Detect which cell encompasses the target text, then output its [X, Y] center coordinate. 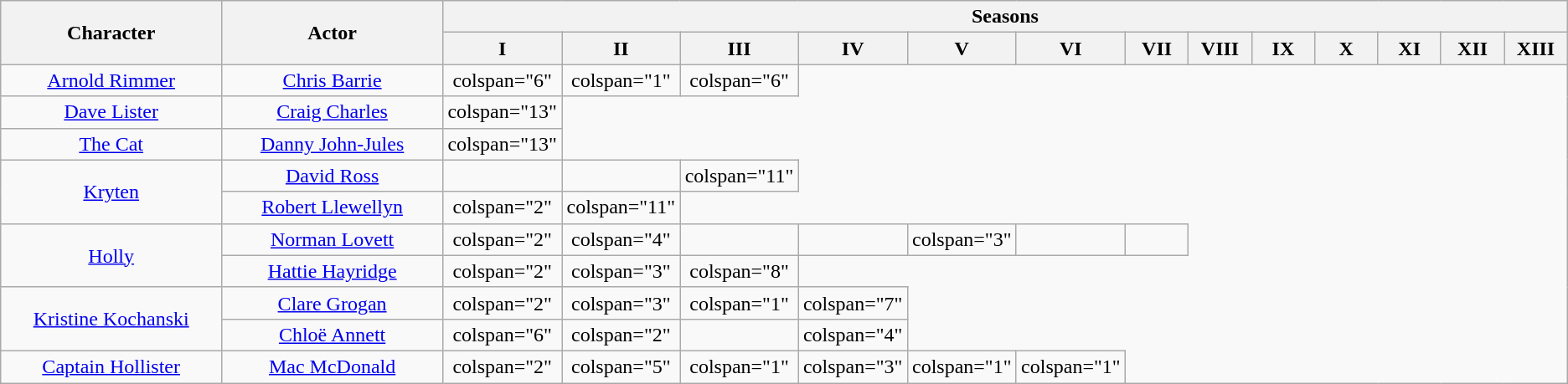
Captain Hollister [111, 366]
II [622, 49]
XIII [1536, 49]
Arnold Rimmer [111, 80]
XI [1409, 49]
Craig Charles [333, 112]
Dave Lister [111, 112]
Seasons [1005, 17]
The Cat [111, 144]
David Ross [333, 176]
VI [1070, 49]
IX [1283, 49]
VII [1156, 49]
Mac McDonald [333, 366]
Character [111, 33]
Chloë Annett [333, 335]
V [962, 49]
I [503, 49]
colspan="7" [853, 303]
Chris Barrie [333, 80]
VIII [1220, 49]
Kristine Kochanski [111, 319]
Norman Lovett [333, 239]
colspan="5" [622, 366]
colspan="8" [739, 271]
III [739, 49]
IV [853, 49]
XII [1473, 49]
Kryten [111, 192]
Clare Grogan [333, 303]
X [1347, 49]
Actor [333, 33]
Holly [111, 255]
Hattie Hayridge [333, 271]
Danny John-Jules [333, 144]
Robert Llewellyn [333, 207]
